Determine the [x, y] coordinate at the center of the cell enclosing the given text.  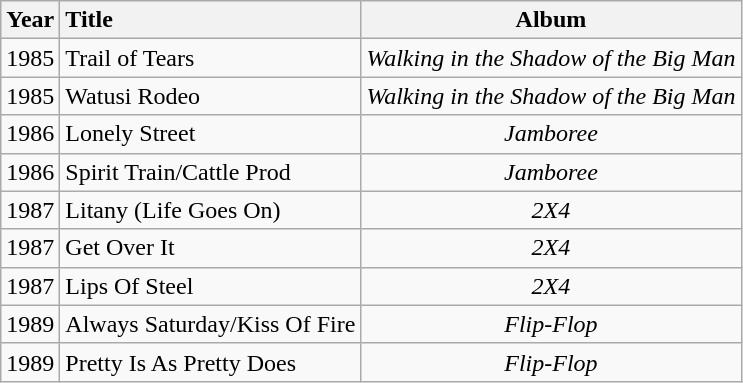
Lips Of Steel [210, 286]
Title [210, 20]
Get Over It [210, 248]
Year [30, 20]
Litany (Life Goes On) [210, 210]
Pretty Is As Pretty Does [210, 362]
Spirit Train/Cattle Prod [210, 172]
Trail of Tears [210, 58]
Lonely Street [210, 134]
Album [551, 20]
Watusi Rodeo [210, 96]
Always Saturday/Kiss Of Fire [210, 324]
